Determine the [X, Y] coordinate at the center of the cell enclosing the given text.  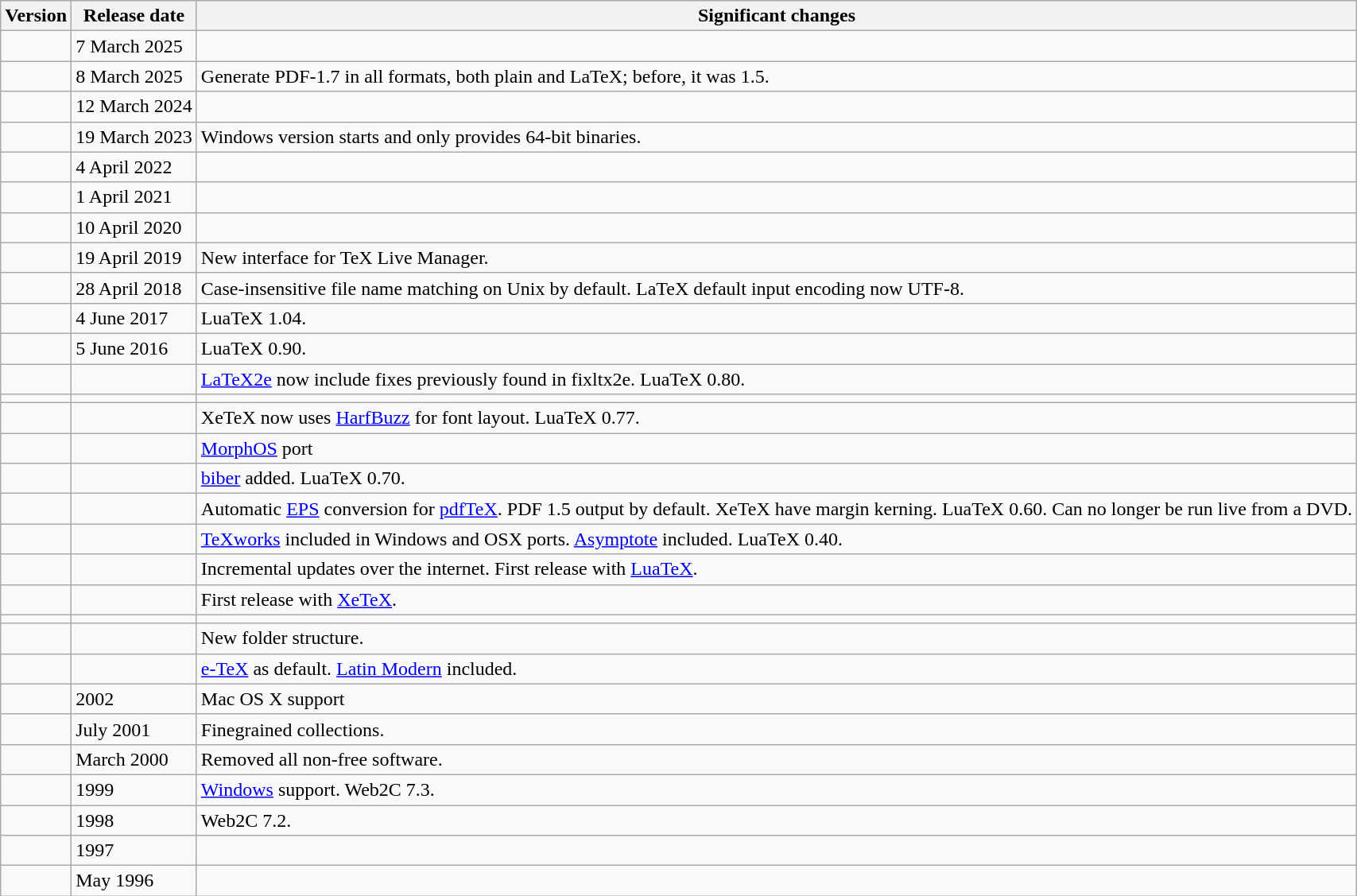
19 March 2023 [134, 137]
1998 [134, 820]
1997 [134, 851]
New interface for TeX Live Manager. [776, 258]
New folder structure. [776, 638]
Finegrained collections. [776, 729]
19 April 2019 [134, 258]
Web2C 7.2. [776, 820]
Significant changes [776, 16]
8 March 2025 [134, 76]
4 June 2017 [134, 318]
biber added. LuaTeX 0.70. [776, 479]
10 April 2020 [134, 227]
XeTeX now uses HarfBuzz for font layout. LuaTeX 0.77. [776, 418]
7 March 2025 [134, 46]
Incremental updates over the internet. First release with LuaTeX. [776, 569]
Case-insensitive file name matching on Unix by default. LaTeX default input encoding now UTF-8. [776, 288]
Windows version starts and only provides 64-bit binaries. [776, 137]
July 2001 [134, 729]
Windows support. Web2C 7.3. [776, 789]
12 March 2024 [134, 107]
March 2000 [134, 759]
1 April 2021 [134, 197]
Automatic EPS conversion for pdfTeX. PDF 1.5 output by default. XeTeX have margin kerning. LuaTeX 0.60. Can no longer be run live from a DVD. [776, 509]
MorphOS port [776, 448]
4 April 2022 [134, 167]
5 June 2016 [134, 348]
TeXworks included in Windows and OSX ports. Asymptote included. LuaTeX 0.40. [776, 539]
Generate PDF-1.7 in all formats, both plain and LaTeX; before, it was 1.5. [776, 76]
LuaTeX 0.90. [776, 348]
Mac OS X support [776, 699]
LaTeX2e now include fixes previously found in fixltx2e. LuaTeX 0.80. [776, 379]
Removed all non-free software. [776, 759]
LuaTeX 1.04. [776, 318]
28 April 2018 [134, 288]
First release with XeTeX. [776, 599]
2002 [134, 699]
e-TeX as default. Latin Modern included. [776, 669]
May 1996 [134, 881]
Release date [134, 16]
Version [37, 16]
1999 [134, 789]
